Locate the cell with the specified text and output its [X, Y] center coordinate. 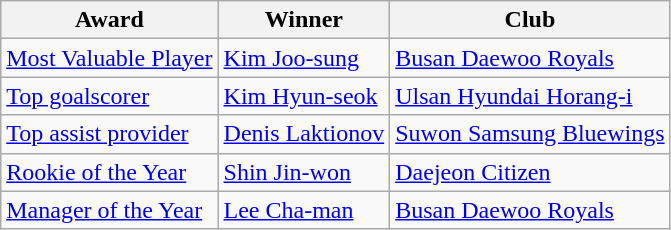
Kim Joo-sung [304, 58]
Club [530, 20]
Denis Laktionov [304, 134]
Kim Hyun-seok [304, 96]
Suwon Samsung Bluewings [530, 134]
Shin Jin-won [304, 172]
Winner [304, 20]
Most Valuable Player [110, 58]
Top goalscorer [110, 96]
Rookie of the Year [110, 172]
Ulsan Hyundai Horang-i [530, 96]
Top assist provider [110, 134]
Daejeon Citizen [530, 172]
Award [110, 20]
Manager of the Year [110, 210]
Lee Cha-man [304, 210]
